Determine the (x, y) coordinate at the center of the cell enclosing the given text.  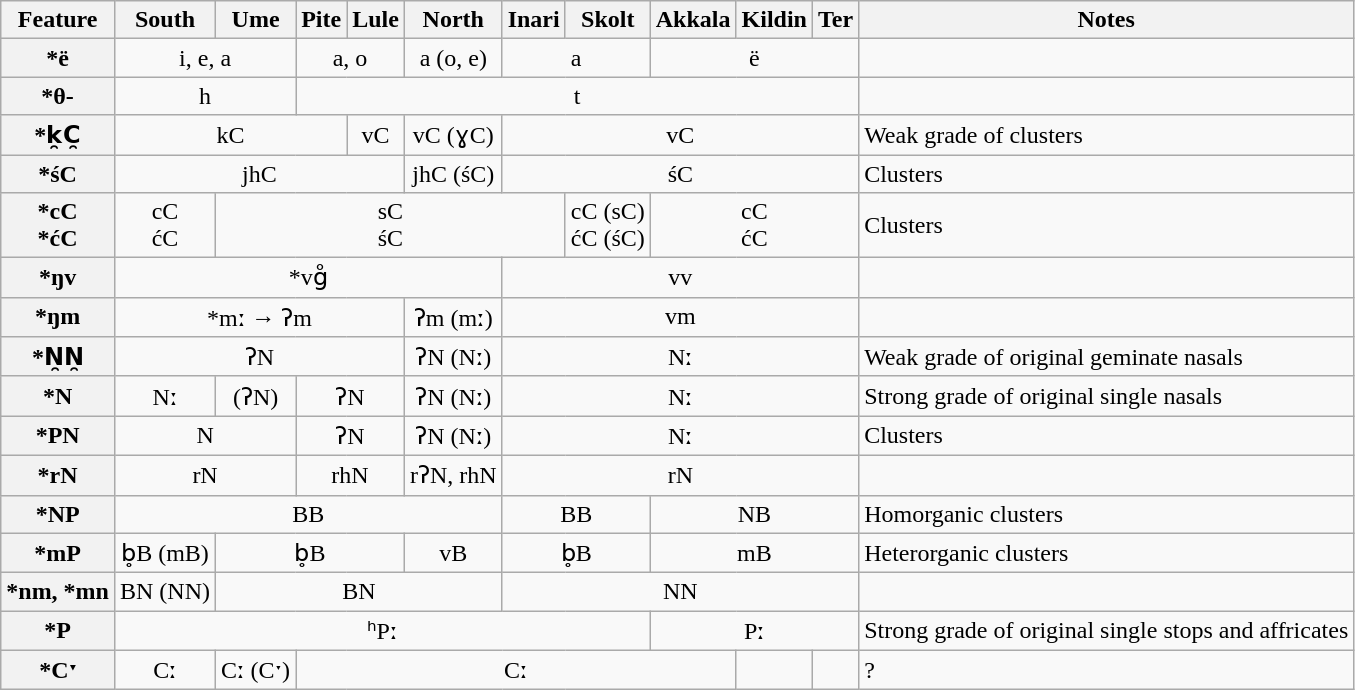
vC (ɣC) (453, 135)
i, e, a (204, 58)
*Cˑ (58, 670)
*ë (58, 58)
*θ- (58, 96)
h (204, 96)
Weak grade of original geminate nasals (1106, 357)
ʰPː (382, 631)
*ŋv (58, 278)
Skolt (608, 20)
vv (680, 278)
ʔm (mː) (453, 317)
N (204, 436)
BN (360, 592)
*cC*ćC (58, 226)
Inari (534, 20)
Ter (835, 20)
Strong grade of original single nasals (1106, 396)
rʔN, rhN (453, 475)
? (1106, 670)
*P (58, 631)
NB (754, 514)
Notes (1106, 20)
Kildin (774, 20)
t (578, 96)
North (453, 20)
*rN (58, 475)
ë (754, 58)
Feature (58, 20)
jhC (śC) (453, 173)
jhC (259, 173)
*vg̊ (308, 278)
sCśC (391, 226)
śC (680, 173)
mB (754, 553)
South (164, 20)
a (o, e) (453, 58)
*N (58, 396)
rhN (350, 475)
*PN (58, 436)
Weak grade of clusters (1106, 135)
Pː (754, 631)
Lule (376, 20)
*mː → ʔm (259, 317)
Strong grade of original single stops and affricates (1106, 631)
(ʔN) (256, 396)
*śC (58, 173)
kC (230, 135)
vB (453, 553)
BN (NN) (164, 592)
Cː (Cˑ) (256, 670)
*NP (58, 514)
a, o (350, 58)
vm (680, 317)
cC (sC)ćC (śC) (608, 226)
*nm, *mn (58, 592)
Heterorganic clusters (1106, 553)
*N̯N̯ (58, 357)
Pite (322, 20)
*k̯C̯ (58, 135)
b̥B (mB) (164, 553)
Homorganic clusters (1106, 514)
Ume (256, 20)
NN (680, 592)
*mP (58, 553)
Akkala (693, 20)
*ŋm (58, 317)
a (576, 58)
